Determine the (x, y) coordinate at the center of the cell enclosing the given text.  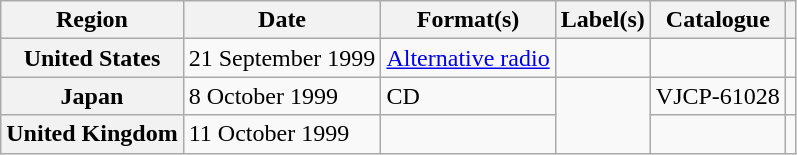
United States (92, 58)
United Kingdom (92, 134)
VJCP-61028 (718, 96)
Alternative radio (468, 58)
Date (282, 20)
Catalogue (718, 20)
11 October 1999 (282, 134)
21 September 1999 (282, 58)
Japan (92, 96)
8 October 1999 (282, 96)
Label(s) (602, 20)
Region (92, 20)
Format(s) (468, 20)
CD (468, 96)
